From the cell containing the given text, extract its center point as [x, y] coordinate. 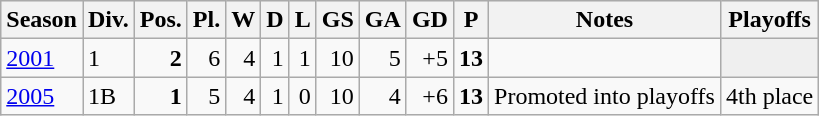
P [470, 20]
Promoted into playoffs [605, 96]
4th place [769, 96]
W [244, 20]
GD [430, 20]
D [275, 20]
Season [42, 20]
GA [382, 20]
Playoffs [769, 20]
Pos. [160, 20]
Pl. [206, 20]
GS [338, 20]
2 [160, 58]
0 [302, 96]
L [302, 20]
Div. [108, 20]
2005 [42, 96]
6 [206, 58]
2001 [42, 58]
+5 [430, 58]
1B [108, 96]
+6 [430, 96]
Notes [605, 20]
